Return (x, y) of the center of cell containing provided text 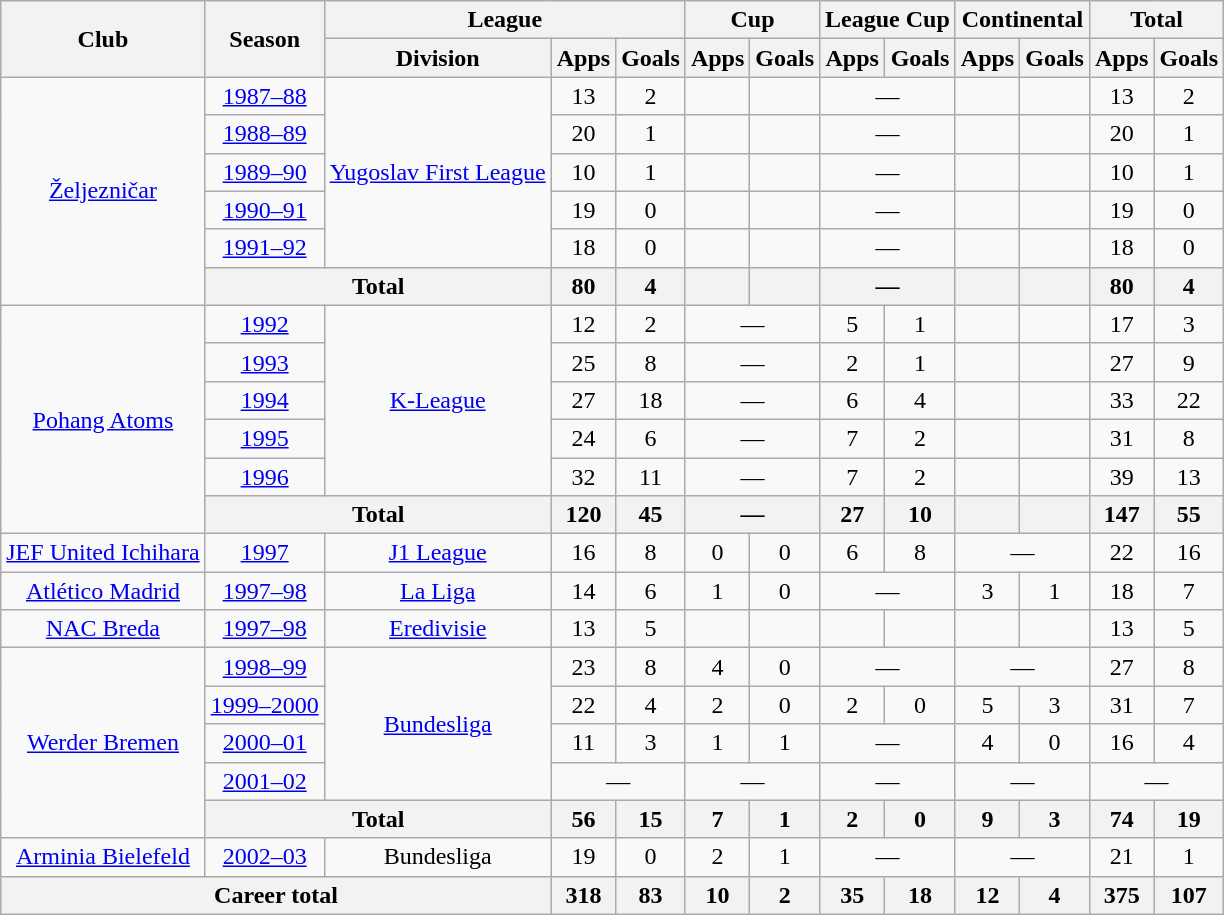
League Cup (888, 20)
33 (1121, 400)
21 (1121, 857)
League (504, 20)
32 (583, 477)
1994 (264, 400)
1991–92 (264, 248)
1989–90 (264, 172)
2002–03 (264, 857)
147 (1121, 515)
JEF United Ichihara (103, 553)
23 (583, 667)
83 (651, 895)
1988–89 (264, 134)
Career total (276, 895)
17 (1121, 324)
1993 (264, 362)
56 (583, 819)
Arminia Bielefeld (103, 857)
NAC Breda (103, 629)
Season (264, 39)
1995 (264, 438)
Club (103, 39)
2000–01 (264, 743)
J1 League (438, 553)
45 (651, 515)
1987–88 (264, 96)
1992 (264, 324)
24 (583, 438)
Atlético Madrid (103, 591)
Pohang Atoms (103, 419)
2001–02 (264, 781)
15 (651, 819)
Division (438, 58)
La Liga (438, 591)
1996 (264, 477)
1999–2000 (264, 705)
Cup (752, 20)
Werder Bremen (103, 743)
120 (583, 515)
Continental (1022, 20)
Željezničar (103, 191)
Yugoslav First League (438, 172)
1997 (264, 553)
1998–99 (264, 667)
25 (583, 362)
107 (1189, 895)
55 (1189, 515)
1990–91 (264, 210)
39 (1121, 477)
Eredivisie (438, 629)
74 (1121, 819)
K-League (438, 400)
375 (1121, 895)
318 (583, 895)
14 (583, 591)
35 (852, 895)
